Extract the [X, Y] coordinate from the center of the cell holding the provided text.  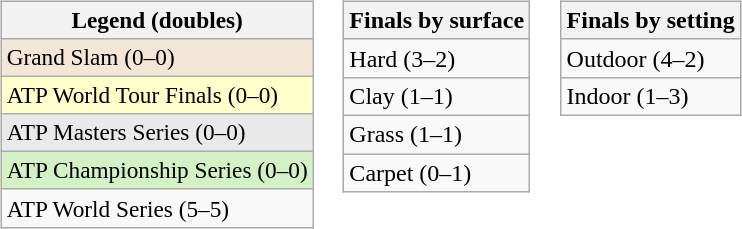
Grand Slam (0–0) [157, 57]
Finals by surface [437, 20]
Indoor (1–3) [650, 96]
ATP Masters Series (0–0) [157, 133]
ATP World Tour Finals (0–0) [157, 95]
ATP World Series (5–5) [157, 208]
ATP Championship Series (0–0) [157, 171]
Clay (1–1) [437, 96]
Legend (doubles) [157, 20]
Outdoor (4–2) [650, 58]
Hard (3–2) [437, 58]
Grass (1–1) [437, 134]
Carpet (0–1) [437, 173]
Finals by setting [650, 20]
